Extract the [X, Y] coordinate from the center of the cell holding the provided text.  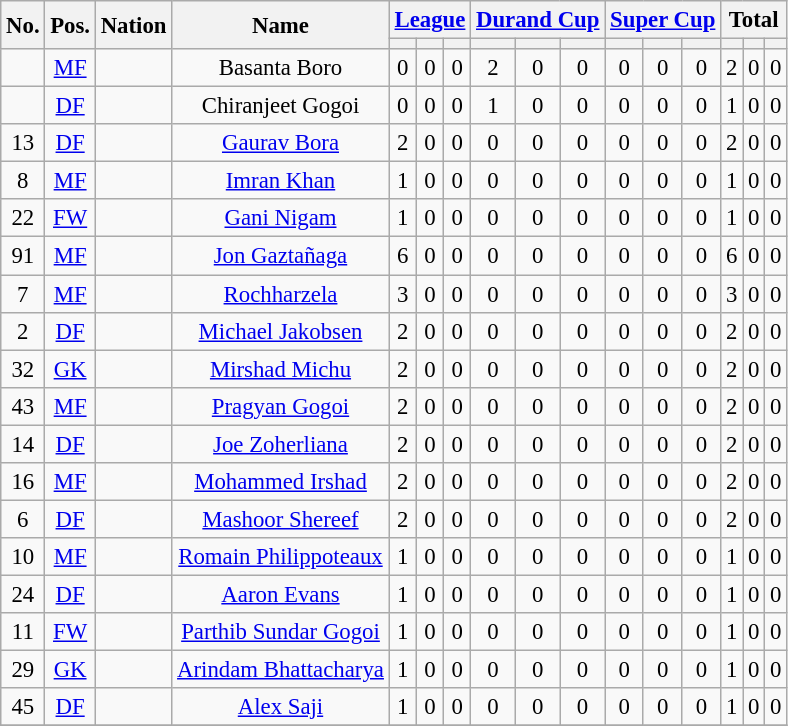
Chiranjeet Gogoi [280, 106]
Total [754, 20]
Basanta Boro [280, 68]
22 [23, 219]
Mohammed Irshad [280, 482]
24 [23, 594]
Parthib Sundar Gogoi [280, 632]
Rochharzela [280, 294]
14 [23, 444]
Name [280, 25]
Mashoor Shereef [280, 519]
16 [23, 482]
Joe Zoherliana [280, 444]
Pragyan Gogoi [280, 406]
Gani Nigam [280, 219]
Jon Gaztañaga [280, 256]
Pos. [70, 25]
Michael Jakobsen [280, 331]
91 [23, 256]
43 [23, 406]
8 [23, 181]
29 [23, 670]
Nation [133, 25]
No. [23, 25]
32 [23, 369]
Gaurav Bora [280, 143]
Durand Cup [538, 20]
Alex Saji [280, 707]
45 [23, 707]
Aaron Evans [280, 594]
11 [23, 632]
10 [23, 557]
Imran Khan [280, 181]
Arindam Bhattacharya [280, 670]
13 [23, 143]
Super Cup [663, 20]
Romain Philippoteaux [280, 557]
Mirshad Michu [280, 369]
League [430, 20]
7 [23, 294]
